Return (x, y) of the center of cell containing provided text 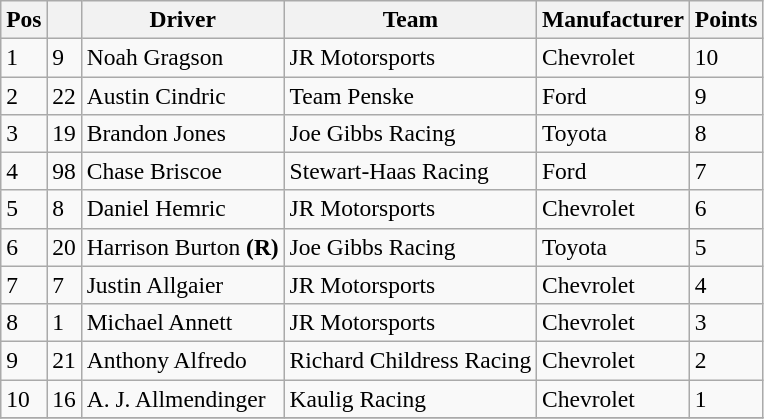
Anthony Alfredo (182, 360)
Stewart-Haas Racing (410, 171)
Austin Cindric (182, 95)
Richard Childress Racing (410, 360)
21 (64, 360)
Team (410, 19)
Noah Gragson (182, 57)
16 (64, 398)
Brandon Jones (182, 133)
Daniel Hemric (182, 209)
Justin Allgaier (182, 285)
Team Penske (410, 95)
20 (64, 247)
Manufacturer (614, 19)
Kaulig Racing (410, 398)
Michael Annett (182, 322)
Points (726, 19)
Chase Briscoe (182, 171)
Pos (24, 19)
19 (64, 133)
A. J. Allmendinger (182, 398)
22 (64, 95)
Harrison Burton (R) (182, 247)
98 (64, 171)
Driver (182, 19)
